Provide the (x, y) coordinate of the cell's center where the given text is located.  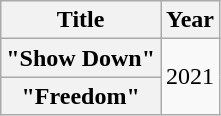
Title (81, 20)
"Show Down" (81, 58)
2021 (190, 77)
"Freedom" (81, 96)
Year (190, 20)
